Return the [x, y] coordinate for the center point of the cell that contains the specified text.  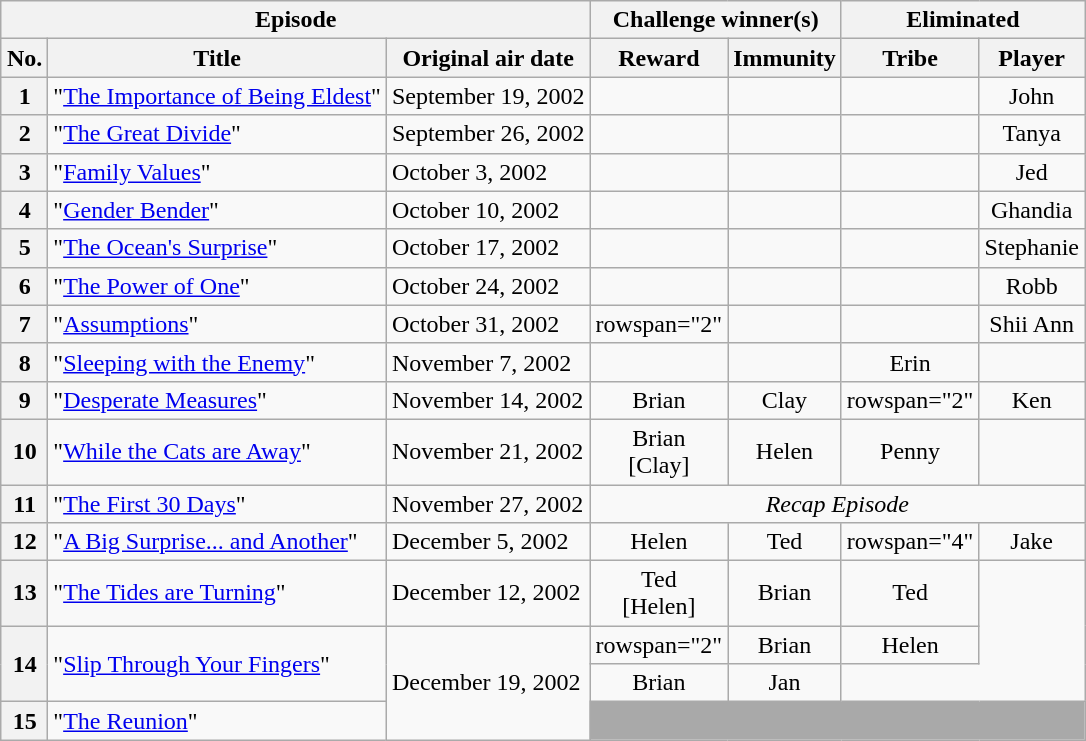
November 7, 2002 [488, 362]
November 14, 2002 [488, 400]
"Desperate Measures" [218, 400]
November 27, 2002 [488, 503]
"Family Values" [218, 172]
"The Importance of Being Eldest" [218, 96]
No. [24, 58]
rowspan="4" [910, 542]
"Assumptions" [218, 324]
Erin [910, 362]
15 [24, 721]
Tribe [910, 58]
Original air date [488, 58]
4 [24, 210]
October 24, 2002 [488, 286]
7 [24, 324]
Jan [785, 683]
14 [24, 664]
Ted[Helen] [659, 594]
Recap Episode [837, 503]
2 [24, 134]
Challenge winner(s) [716, 20]
Title [218, 58]
Brian[Clay] [659, 452]
"Slip Through Your Fingers" [218, 664]
13 [24, 594]
10 [24, 452]
"A Big Surprise... and Another" [218, 542]
September 19, 2002 [488, 96]
John [1032, 96]
"The First 30 Days" [218, 503]
Clay [785, 400]
"The Power of One" [218, 286]
"While the Cats are Away" [218, 452]
Shii Ann [1032, 324]
Eliminated [962, 20]
September 26, 2002 [488, 134]
1 [24, 96]
9 [24, 400]
6 [24, 286]
Ghandia [1032, 210]
Episode [296, 20]
October 31, 2002 [488, 324]
12 [24, 542]
October 17, 2002 [488, 248]
"The Reunion" [218, 721]
"The Tides are Turning" [218, 594]
"Sleeping with the Enemy" [218, 362]
Ken [1032, 400]
December 5, 2002 [488, 542]
October 3, 2002 [488, 172]
"The Ocean's Surprise" [218, 248]
December 19, 2002 [488, 683]
November 21, 2002 [488, 452]
8 [24, 362]
Reward [659, 58]
Robb [1032, 286]
October 10, 2002 [488, 210]
11 [24, 503]
Tanya [1032, 134]
Penny [910, 452]
December 12, 2002 [488, 594]
Stephanie [1032, 248]
Jed [1032, 172]
"Gender Bender" [218, 210]
"The Great Divide" [218, 134]
Immunity [785, 58]
Player [1032, 58]
Jake [1032, 542]
3 [24, 172]
5 [24, 248]
